Determine the [X, Y] coordinate at the center of the cell enclosing the given text.  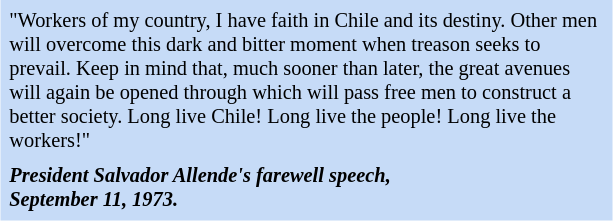
President Salvador Allende's farewell speech,September 11, 1973. [306, 188]
